Detect which cell encompasses the target text, then output its [X, Y] center coordinate. 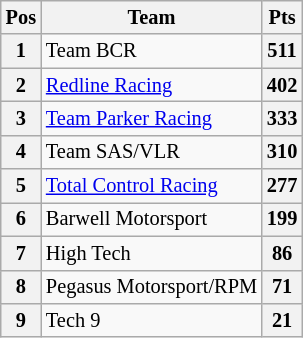
1 [21, 51]
86 [282, 253]
71 [282, 287]
Total Control Racing [152, 186]
277 [282, 186]
5 [21, 186]
21 [282, 320]
333 [282, 118]
Team BCR [152, 51]
Pts [282, 17]
Pos [21, 17]
9 [21, 320]
310 [282, 152]
Redline Racing [152, 85]
Team Parker Racing [152, 118]
Tech 9 [152, 320]
8 [21, 287]
3 [21, 118]
7 [21, 253]
402 [282, 85]
High Tech [152, 253]
Pegasus Motorsport/RPM [152, 287]
Barwell Motorsport [152, 219]
6 [21, 219]
4 [21, 152]
Team [152, 17]
Team SAS/VLR [152, 152]
2 [21, 85]
511 [282, 51]
199 [282, 219]
